Provide the (x, y) coordinate of the cell's center where the given text is located.  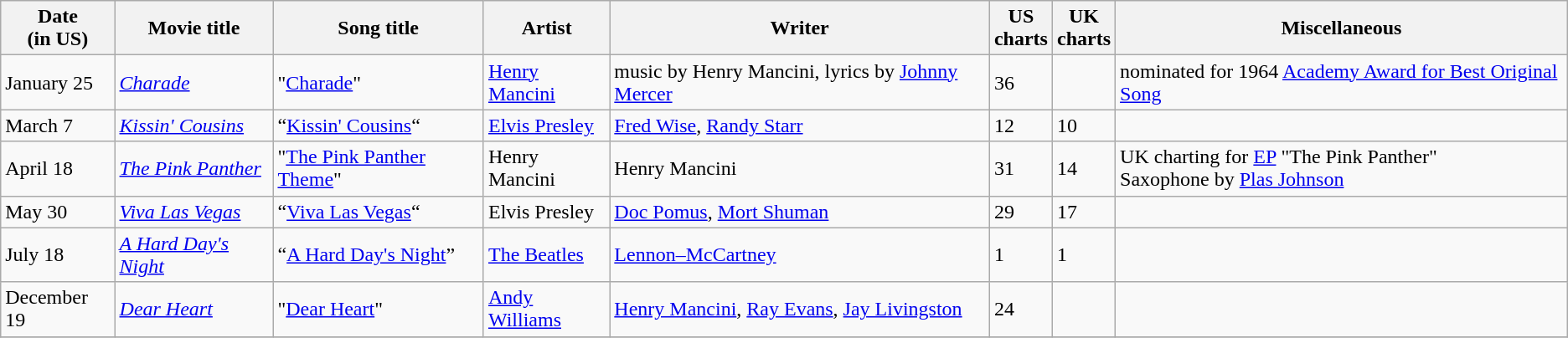
Fred Wise, Randy Starr (800, 125)
24 (1020, 310)
Henry Mancini, Ray Evans, Jay Livingston (800, 310)
“Viva Las Vegas“ (379, 212)
14 (1084, 169)
UK charting for EP "The Pink Panther" Saxophone by Plas Johnson (1342, 169)
Viva Las Vegas (194, 212)
10 (1084, 125)
"Dear Heart" (379, 310)
Song title (379, 28)
Charade (194, 82)
Kissin' Cousins (194, 125)
Artist (546, 28)
31 (1020, 169)
17 (1084, 212)
Date(in US) (58, 28)
May 30 (58, 212)
36 (1020, 82)
April 18 (58, 169)
Movie title (194, 28)
A Hard Day's Night (194, 254)
29 (1020, 212)
March 7 (58, 125)
The Beatles (546, 254)
January 25 (58, 82)
“A Hard Day's Night” (379, 254)
December 19 (58, 310)
Andy Williams (546, 310)
Lennon–McCartney (800, 254)
The Pink Panther (194, 169)
music by Henry Mancini, lyrics by Johnny Mercer (800, 82)
Writer (800, 28)
“Kissin' Cousins“ (379, 125)
nominated for 1964 Academy Award for Best Original Song (1342, 82)
Dear Heart (194, 310)
US charts (1020, 28)
12 (1020, 125)
UKcharts (1084, 28)
July 18 (58, 254)
"Charade" (379, 82)
Doc Pomus, Mort Shuman (800, 212)
"The Pink Panther Theme" (379, 169)
Miscellaneous (1342, 28)
